Return the (x, y) coordinate for the center point of the cell that contains the specified text.  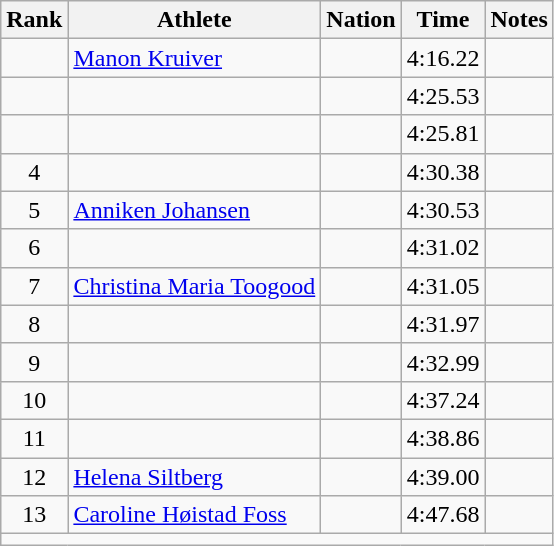
4 (34, 172)
11 (34, 438)
4:31.02 (443, 248)
6 (34, 248)
4:47.68 (443, 515)
4:31.97 (443, 324)
Rank (34, 20)
4:38.86 (443, 438)
4:31.05 (443, 286)
4:37.24 (443, 400)
4:32.99 (443, 362)
Time (443, 20)
13 (34, 515)
7 (34, 286)
Christina Maria Toogood (194, 286)
Anniken Johansen (194, 210)
8 (34, 324)
4:16.22 (443, 58)
4:39.00 (443, 477)
Manon Kruiver (194, 58)
4:25.53 (443, 96)
12 (34, 477)
Caroline Høistad Foss (194, 515)
5 (34, 210)
Athlete (194, 20)
4:30.38 (443, 172)
4:30.53 (443, 210)
Notes (519, 20)
9 (34, 362)
4:25.81 (443, 134)
Nation (361, 20)
Helena Siltberg (194, 477)
10 (34, 400)
